For the text-containing cell, return its midpoint in [X, Y] coordinate format. 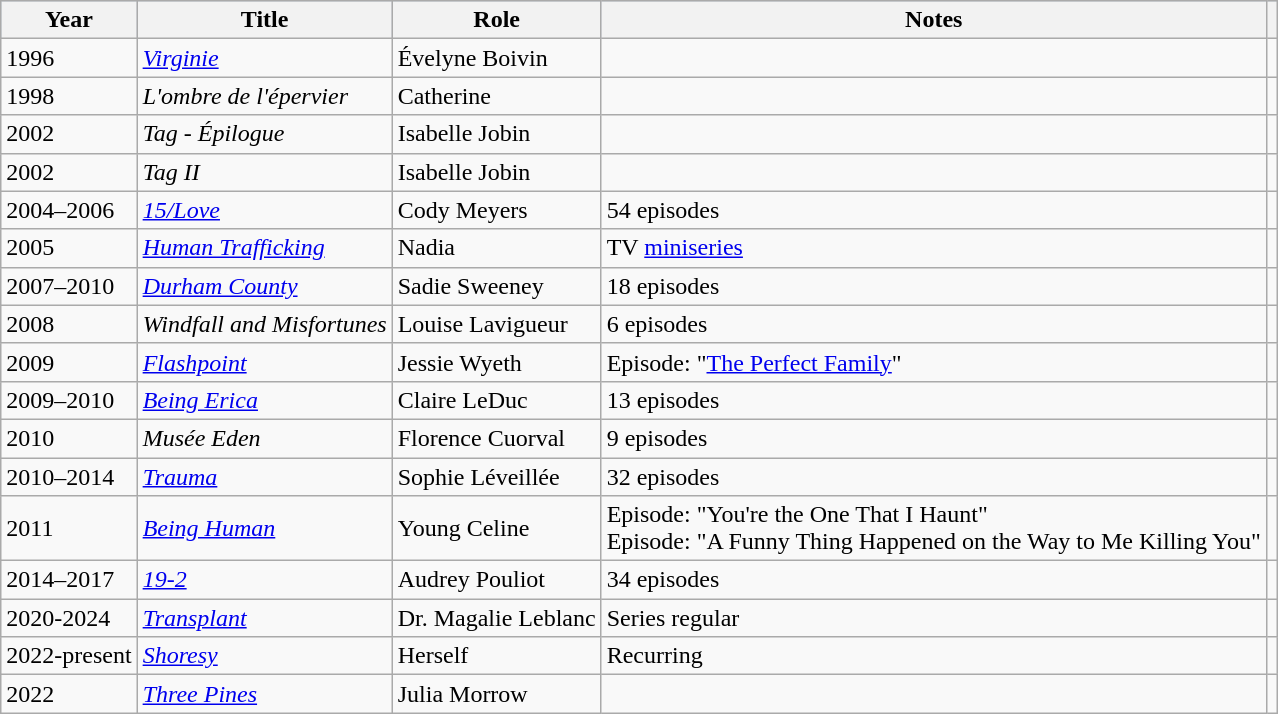
2011 [69, 528]
TV miniseries [934, 248]
Notes [934, 20]
32 episodes [934, 477]
18 episodes [934, 286]
2009–2010 [69, 400]
Évelyne Boivin [496, 58]
19-2 [264, 580]
Being Erica [264, 400]
Human Trafficking [264, 248]
Windfall and Misfortunes [264, 324]
Louise Lavigueur [496, 324]
Series regular [934, 618]
2020-2024 [69, 618]
6 episodes [934, 324]
9 episodes [934, 438]
2008 [69, 324]
34 episodes [934, 580]
Cody Meyers [496, 210]
2005 [69, 248]
2014–2017 [69, 580]
1998 [69, 96]
Year [69, 20]
L'ombre de l'épervier [264, 96]
Three Pines [264, 694]
Title [264, 20]
2022-present [69, 656]
Claire LeDuc [496, 400]
2010 [69, 438]
15/Love [264, 210]
2022 [69, 694]
54 episodes [934, 210]
Sophie Léveillée [496, 477]
Catherine [496, 96]
Transplant [264, 618]
Musée Eden [264, 438]
Jessie Wyeth [496, 362]
Herself [496, 656]
2004–2006 [69, 210]
Tag II [264, 172]
Nadia [496, 248]
Florence Cuorval [496, 438]
Sadie Sweeney [496, 286]
Trauma [264, 477]
Virginie [264, 58]
Julia Morrow [496, 694]
Tag - Épilogue [264, 134]
Audrey Pouliot [496, 580]
13 episodes [934, 400]
Episode: "The Perfect Family" [934, 362]
Flashpoint [264, 362]
Young Celine [496, 528]
2010–2014 [69, 477]
Role [496, 20]
2009 [69, 362]
1996 [69, 58]
Durham County [264, 286]
Recurring [934, 656]
2007–2010 [69, 286]
Episode: "You're the One That I Haunt"Episode: "A Funny Thing Happened on the Way to Me Killing You" [934, 528]
Shoresy [264, 656]
Being Human [264, 528]
Dr. Magalie Leblanc [496, 618]
